Determine the [x, y] coordinate at the center of the cell enclosing the given text.  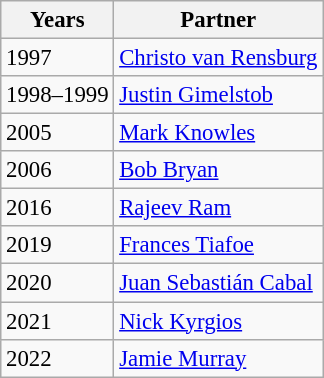
2020 [58, 283]
2022 [58, 358]
2016 [58, 208]
Bob Bryan [218, 170]
1998–1999 [58, 95]
Partner [218, 20]
2005 [58, 133]
2006 [58, 170]
Years [58, 20]
Christo van Rensburg [218, 58]
Justin Gimelstob [218, 95]
Mark Knowles [218, 133]
2019 [58, 245]
Rajeev Ram [218, 208]
Nick Kyrgios [218, 321]
2021 [58, 321]
Frances Tiafoe [218, 245]
1997 [58, 58]
Juan Sebastián Cabal [218, 283]
Jamie Murray [218, 358]
